Extract the [x, y] coordinate from the center of the cell holding the provided text.  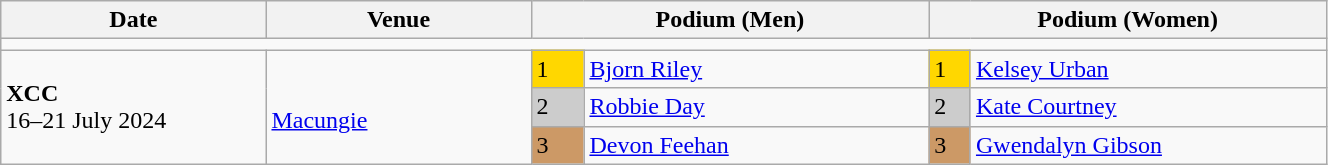
Bjorn Riley [756, 69]
Gwendalyn Gibson [1148, 145]
Podium (Women) [1128, 20]
Macungie [398, 107]
Date [134, 20]
Devon Feehan [756, 145]
Robbie Day [756, 107]
Kelsey Urban [1148, 69]
Podium (Men) [730, 20]
Kate Courtney [1148, 107]
Venue [398, 20]
XCC 16–21 July 2024 [134, 107]
